Detect which cell encompasses the target text, then output its [X, Y] center coordinate. 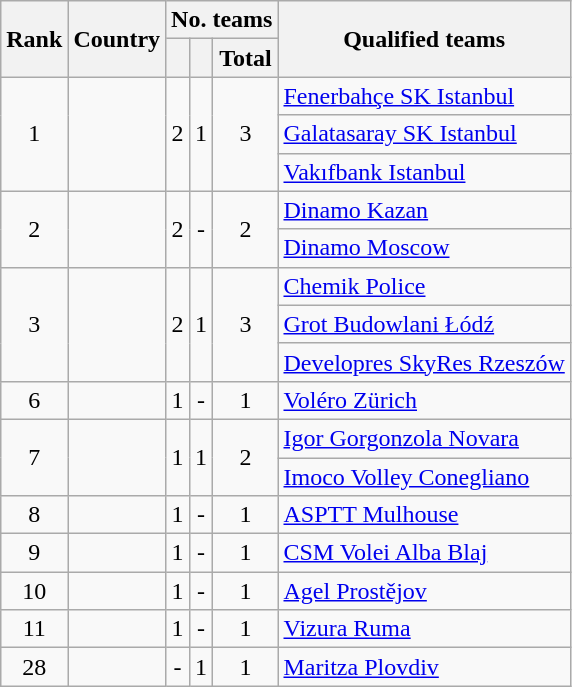
Developres SkyRes Rzeszów [424, 362]
Imoco Volley Conegliano [424, 477]
7 [34, 457]
Fenerbahçe SK Istanbul [424, 96]
ASPTT Mulhouse [424, 515]
Grot Budowlani Łódź [424, 324]
CSM Volei Alba Blaj [424, 553]
Country [117, 39]
Rank [34, 39]
Chemik Police [424, 286]
Dinamo Moscow [424, 248]
No. teams [222, 20]
Igor Gorgonzola Novara [424, 438]
Voléro Zürich [424, 400]
Maritza Plovdiv [424, 667]
Qualified teams [424, 39]
Vizura Ruma [424, 629]
6 [34, 400]
Agel Prostějov [424, 591]
10 [34, 591]
9 [34, 553]
28 [34, 667]
Galatasaray SK Istanbul [424, 134]
Total [246, 58]
Dinamo Kazan [424, 210]
Vakıfbank Istanbul [424, 172]
8 [34, 515]
11 [34, 629]
